Extract the (x, y) coordinate from the center of the cell holding the provided text.  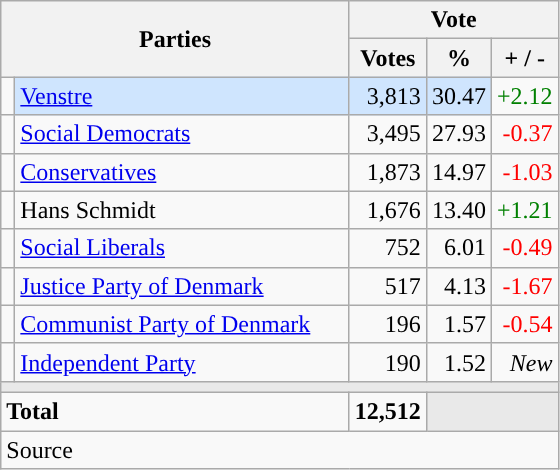
1.57 (458, 324)
3,813 (388, 96)
1,676 (388, 210)
6.01 (458, 248)
Social Democrats (182, 134)
1,873 (388, 172)
Venstre (182, 96)
-1.67 (524, 286)
New (524, 362)
12,512 (388, 411)
Social Liberals (182, 248)
+ / - (524, 58)
+2.12 (524, 96)
Independent Party (182, 362)
Vote (454, 20)
13.40 (458, 210)
Justice Party of Denmark (182, 286)
Total (176, 411)
-0.37 (524, 134)
752 (388, 248)
1.52 (458, 362)
% (458, 58)
-0.49 (524, 248)
14.97 (458, 172)
Votes (388, 58)
190 (388, 362)
30.47 (458, 96)
3,495 (388, 134)
Conservatives (182, 172)
+1.21 (524, 210)
Communist Party of Denmark (182, 324)
-0.54 (524, 324)
Parties (176, 39)
-1.03 (524, 172)
517 (388, 286)
196 (388, 324)
Hans Schmidt (182, 210)
Source (280, 449)
27.93 (458, 134)
4.13 (458, 286)
